Search for the cell housing the specified text and yield its (x, y) center coordinate. 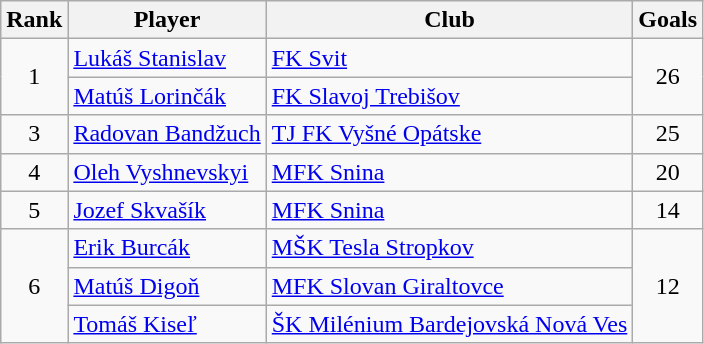
25 (668, 134)
Matúš Digoň (167, 286)
Radovan Bandžuch (167, 134)
MŠK Tesla Stropkov (450, 248)
4 (34, 172)
Rank (34, 20)
14 (668, 210)
Matúš Lorinčák (167, 96)
Club (450, 20)
Lukáš Stanislav (167, 58)
TJ FK Vyšné Opátske (450, 134)
Goals (668, 20)
FK Slavoj Trebišov (450, 96)
20 (668, 172)
3 (34, 134)
26 (668, 77)
Jozef Skvašík (167, 210)
5 (34, 210)
12 (668, 286)
Player (167, 20)
1 (34, 77)
ŠK Milénium Bardejovská Nová Ves (450, 324)
Oleh Vyshnevskyi (167, 172)
MFK Slovan Giraltovce (450, 286)
Erik Burcák (167, 248)
6 (34, 286)
FK Svit (450, 58)
Tomáš Kiseľ (167, 324)
